Scan for the cell matching the given text and deliver its [x, y] coordinate at center. 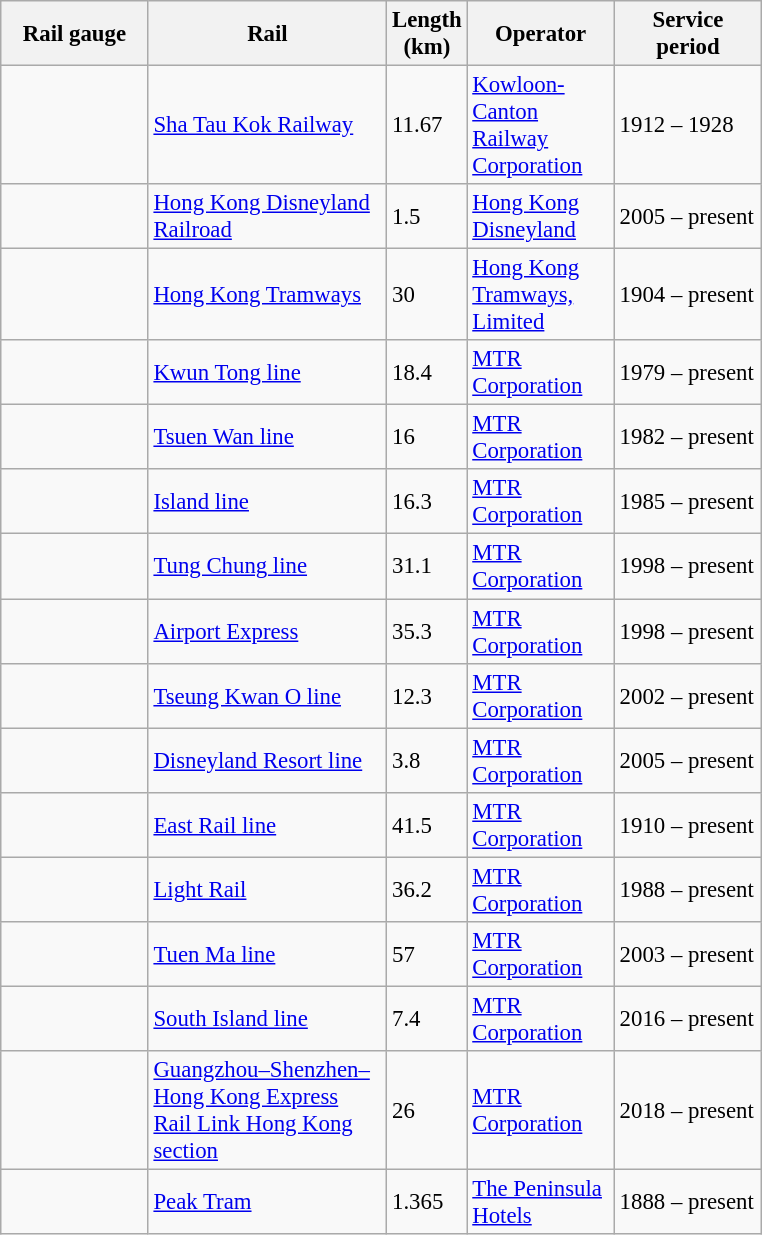
18.4 [427, 372]
Tsuen Wan line [268, 438]
1888 – present [688, 1202]
Peak Tram [268, 1202]
1988 – present [688, 890]
Rail gauge [74, 34]
31.1 [427, 566]
2016 – present [688, 1018]
Hong Kong Disneyland Railroad [268, 216]
Service period [688, 34]
7.4 [427, 1018]
36.2 [427, 890]
1912 – 1928 [688, 126]
Tseung Kwan O line [268, 696]
Tung Chung line [268, 566]
30 [427, 295]
East Rail line [268, 824]
12.3 [427, 696]
3.8 [427, 760]
The Peninsula Hotels [540, 1202]
Tuen Ma line [268, 954]
1985 – present [688, 502]
Guangzhou–Shenzhen–Hong Kong Express Rail Link Hong Kong section [268, 1110]
Kowloon-Canton Railway Corporation [540, 126]
Hong Kong Disneyland [540, 216]
2003 – present [688, 954]
35.3 [427, 632]
Operator [540, 34]
57 [427, 954]
Island line [268, 502]
1.365 [427, 1202]
2002 – present [688, 696]
Kwun Tong line [268, 372]
Disneyland Resort line [268, 760]
1910 – present [688, 824]
11.67 [427, 126]
41.5 [427, 824]
Sha Tau Kok Railway [268, 126]
Airport Express [268, 632]
16 [427, 438]
Rail [268, 34]
1.5 [427, 216]
Hong Kong Tramways [268, 295]
1979 – present [688, 372]
2018 – present [688, 1110]
26 [427, 1110]
1904 – present [688, 295]
South Island line [268, 1018]
Light Rail [268, 890]
16.3 [427, 502]
1982 – present [688, 438]
Hong Kong Tramways, Limited [540, 295]
Length (km) [427, 34]
